For the text-containing cell, return its midpoint in (x, y) coordinate format. 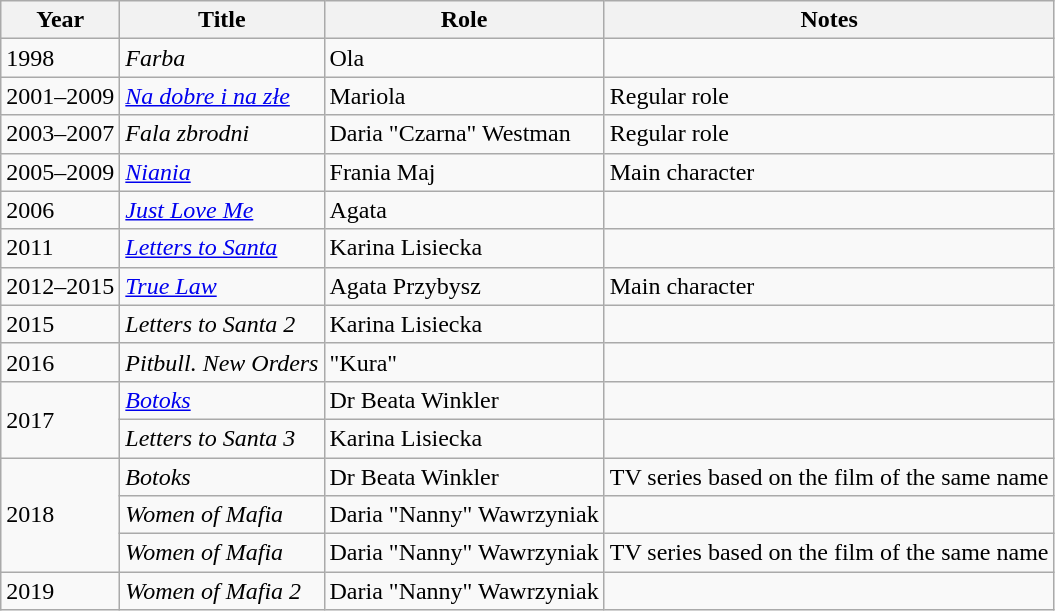
Notes (829, 20)
2018 (60, 515)
Agata (464, 210)
Frania Maj (464, 172)
Title (222, 20)
Pitbull. New Orders (222, 362)
Just Love Me (222, 210)
2019 (60, 591)
Letters to Santa (222, 248)
2003–2007 (60, 134)
1998 (60, 58)
True Law (222, 286)
Mariola (464, 96)
2016 (60, 362)
Na dobre i na złe (222, 96)
Role (464, 20)
"Kura" (464, 362)
2012–2015 (60, 286)
Ola (464, 58)
Letters to Santa 2 (222, 324)
Daria "Czarna" Westman (464, 134)
2017 (60, 419)
2015 (60, 324)
2005–2009 (60, 172)
2011 (60, 248)
2001–2009 (60, 96)
Letters to Santa 3 (222, 438)
2006 (60, 210)
Year (60, 20)
Agata Przybysz (464, 286)
Women of Mafia 2 (222, 591)
Niania (222, 172)
Farba (222, 58)
Fala zbrodni (222, 134)
